Identify which cell holds the provided text, then report its (x, y) central coordinate. 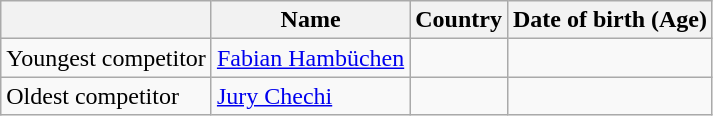
Date of birth (Age) (610, 20)
Youngest competitor (106, 58)
Fabian Hambüchen (310, 58)
Jury Chechi (310, 96)
Oldest competitor (106, 96)
Name (310, 20)
Country (459, 20)
